Capture the cell that displays the provided text and extract its [X, Y] central coordinate. 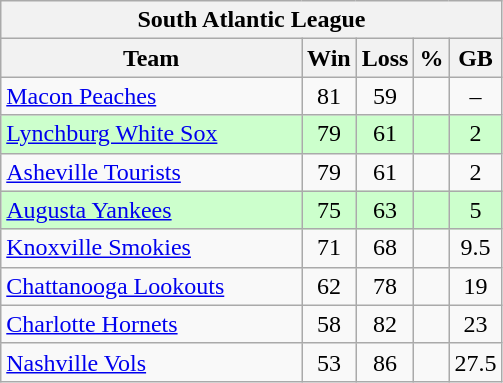
South Atlantic League [252, 20]
5 [476, 210]
82 [385, 324]
27.5 [476, 362]
% [432, 58]
62 [330, 286]
23 [476, 324]
81 [330, 96]
GB [476, 58]
Knoxville Smokies [152, 248]
59 [385, 96]
71 [330, 248]
Nashville Vols [152, 362]
75 [330, 210]
Chattanooga Lookouts [152, 286]
Charlotte Hornets [152, 324]
63 [385, 210]
86 [385, 362]
Lynchburg White Sox [152, 134]
19 [476, 286]
– [476, 96]
Team [152, 58]
Macon Peaches [152, 96]
9.5 [476, 248]
68 [385, 248]
53 [330, 362]
Loss [385, 58]
78 [385, 286]
Augusta Yankees [152, 210]
Win [330, 58]
Asheville Tourists [152, 172]
58 [330, 324]
